Return the (X, Y) coordinate for the center point of the cell that contains the specified text.  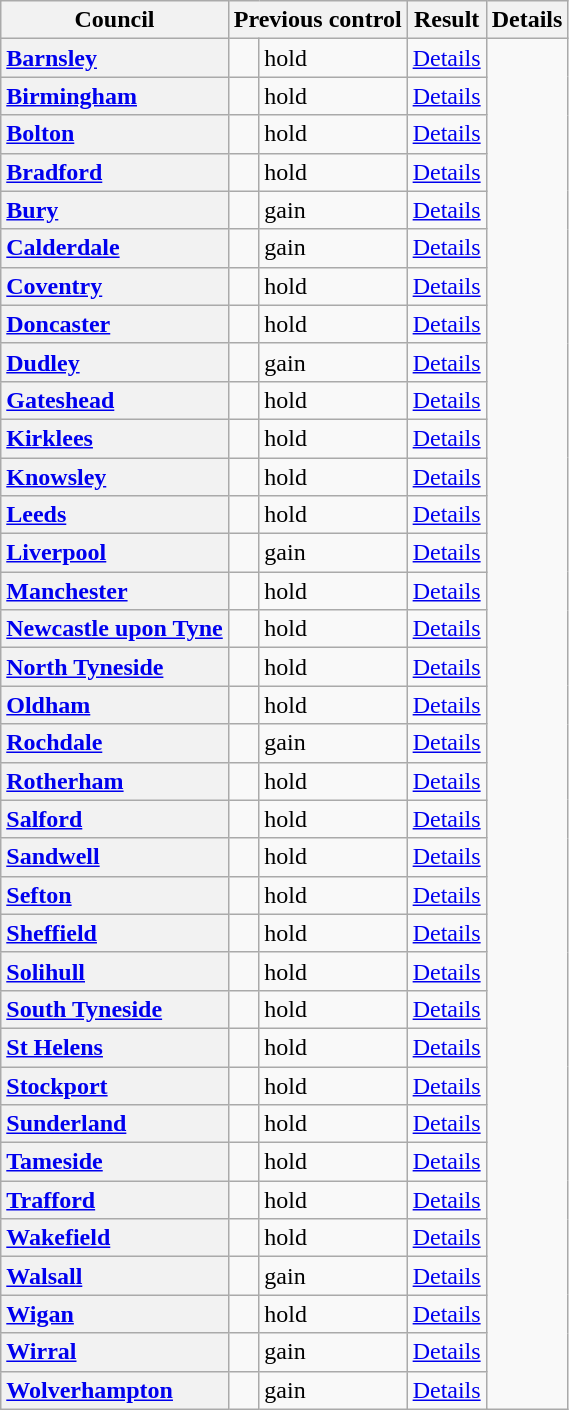
South Tyneside (115, 1009)
Rotherham (115, 781)
Bradford (115, 172)
Kirklees (115, 438)
Newcastle upon Tyne (115, 629)
Liverpool (115, 553)
Rochdale (115, 743)
Barnsley (115, 58)
Sandwell (115, 857)
Gateshead (115, 400)
Bury (115, 210)
Coventry (115, 286)
Knowsley (115, 477)
Leeds (115, 515)
Result (446, 20)
Sheffield (115, 933)
Tameside (115, 1162)
Oldham (115, 705)
Manchester (115, 591)
Previous control (318, 20)
Trafford (115, 1200)
Calderdale (115, 248)
Wirral (115, 1352)
Walsall (115, 1276)
Bolton (115, 134)
Wigan (115, 1314)
Dudley (115, 362)
Stockport (115, 1085)
Solihull (115, 971)
Sefton (115, 895)
St Helens (115, 1047)
Wolverhampton (115, 1390)
Birmingham (115, 96)
Doncaster (115, 324)
Wakefield (115, 1238)
Salford (115, 819)
Sunderland (115, 1124)
Council (115, 20)
North Tyneside (115, 667)
